Identify which cell holds the provided text, then report its [x, y] central coordinate. 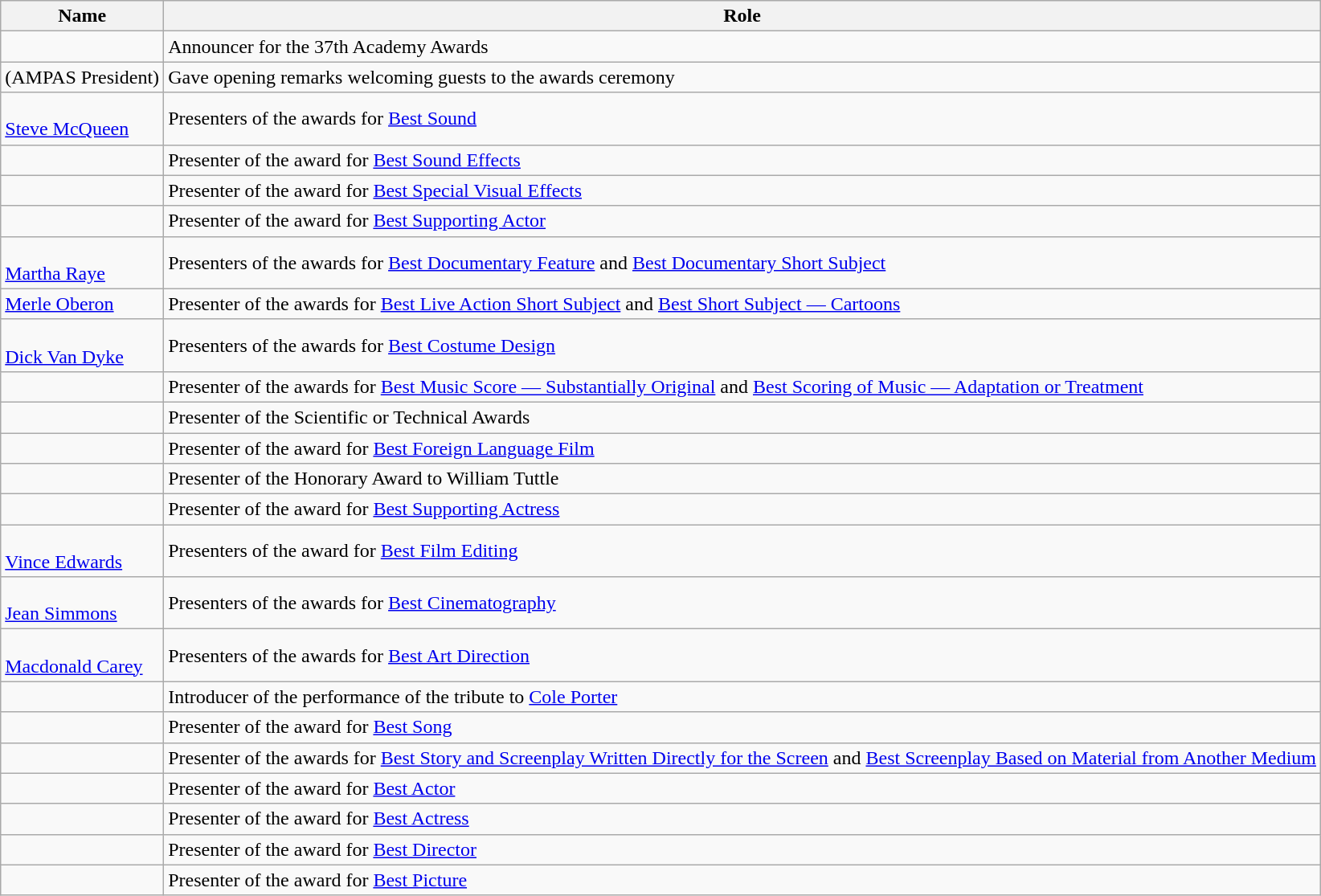
Presenter of the award for Best Picture [742, 880]
Steve McQueen [82, 119]
Merle Oberon [82, 304]
Name [82, 16]
Presenter of the award for Best Foreign Language Film [742, 448]
Presenters of the awards for Best Cinematography [742, 603]
Presenter of the award for Best Actor [742, 788]
Martha Raye [82, 262]
Dick Van Dyke [82, 346]
Presenters of the awards for Best Documentary Feature and Best Documentary Short Subject [742, 262]
Presenter of the award for Best Actress [742, 819]
Presenters of the awards for Best Sound [742, 119]
Presenters of the awards for Best Art Direction [742, 656]
Gave opening remarks welcoming guests to the awards ceremony [742, 77]
Presenter of the awards for Best Live Action Short Subject and Best Short Subject — Cartoons [742, 304]
(AMPAS President) [82, 77]
Presenter of the award for Best Special Visual Effects [742, 190]
Presenter of the award for Best Supporting Actor [742, 221]
Introducer of the performance of the tribute to Cole Porter [742, 697]
Presenter of the awards for Best Music Score — Substantially Original and Best Scoring of Music — Adaptation or Treatment [742, 387]
Presenter of the Scientific or Technical Awards [742, 417]
Presenter of the award for Best Director [742, 849]
Announcer for the 37th Academy Awards [742, 47]
Jean Simmons [82, 603]
Presenter of the award for Best Supporting Actress [742, 509]
Role [742, 16]
Presenters of the award for Best Film Editing [742, 551]
Presenters of the awards for Best Costume Design [742, 346]
Presenter of the award for Best Song [742, 727]
Presenter of the award for Best Sound Effects [742, 160]
Macdonald Carey [82, 656]
Vince Edwards [82, 551]
Presenter of the Honorary Award to William Tuttle [742, 479]
Presenter of the awards for Best Story and Screenplay Written Directly for the Screen and Best Screenplay Based on Material from Another Medium [742, 758]
